Extract the [X, Y] coordinate from the center of the cell holding the provided text.  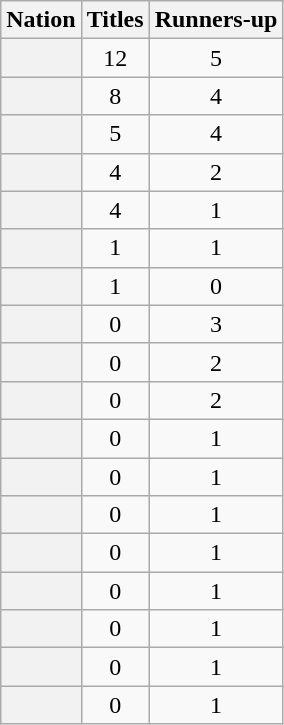
3 [216, 324]
Titles [115, 20]
8 [115, 96]
12 [115, 58]
Runners-up [216, 20]
Nation [41, 20]
